Scan for the cell matching the given text and deliver its (x, y) coordinate at center. 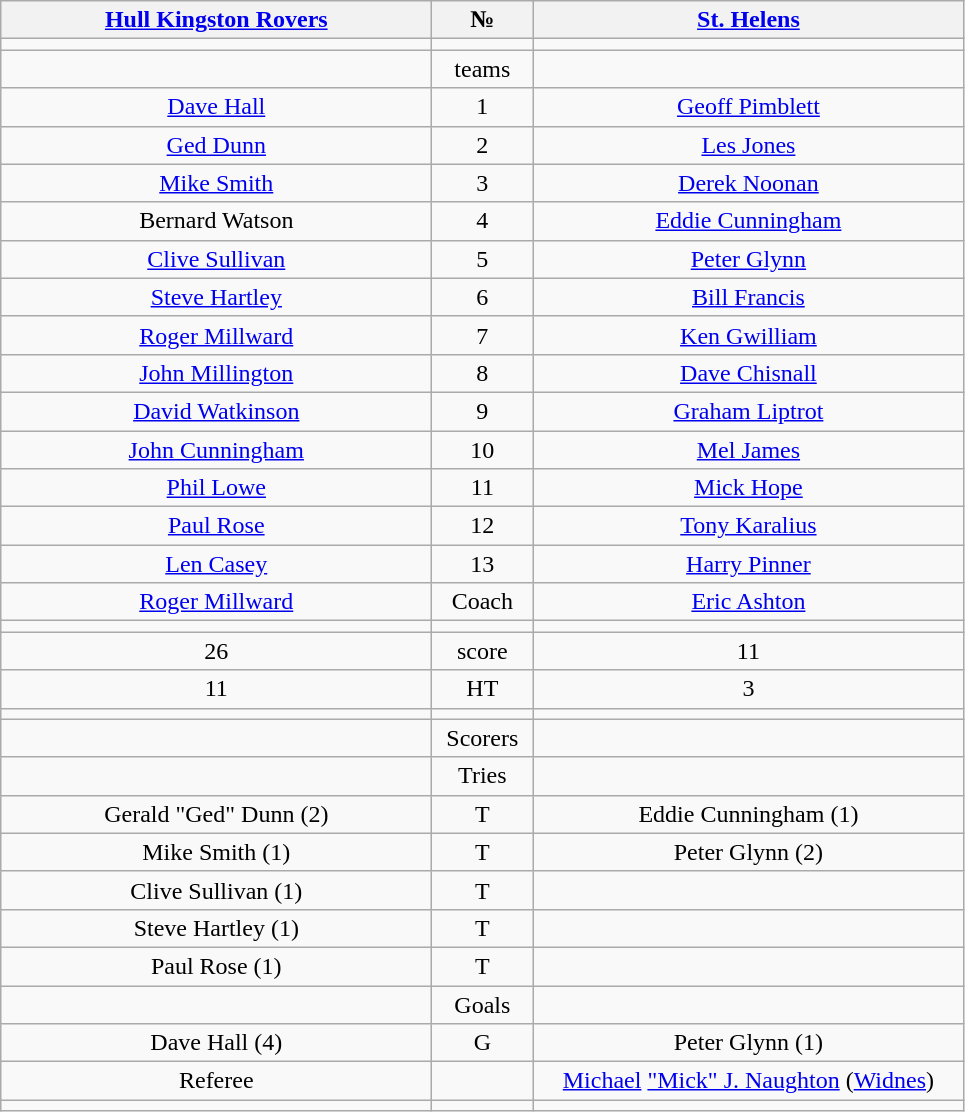
Clive Sullivan (216, 259)
6 (482, 297)
Paul Rose (216, 526)
Scorers (482, 738)
9 (482, 411)
4 (482, 221)
Mick Hope (748, 488)
№ (482, 20)
Dave Chisnall (748, 373)
Mike Smith (1) (216, 852)
13 (482, 564)
Michael "Mick" J. Naughton (Widnes) (748, 1081)
G (482, 1043)
Tries (482, 776)
teams (482, 69)
Bill Francis (748, 297)
Hull Kingston Rovers (216, 20)
Steve Hartley (1) (216, 928)
Gerald "Ged" Dunn (2) (216, 814)
Clive Sullivan (1) (216, 890)
Derek Noonan (748, 183)
Ged Dunn (216, 145)
Harry Pinner (748, 564)
Eric Ashton (748, 602)
Ken Gwilliam (748, 335)
Peter Glynn (748, 259)
Tony Karalius (748, 526)
Len Casey (216, 564)
Mike Smith (216, 183)
Goals (482, 1005)
Peter Glynn (2) (748, 852)
score (482, 651)
Les Jones (748, 145)
Eddie Cunningham (1) (748, 814)
Dave Hall (4) (216, 1043)
John Cunningham (216, 449)
HT (482, 689)
12 (482, 526)
David Watkinson (216, 411)
5 (482, 259)
26 (216, 651)
John Millington (216, 373)
7 (482, 335)
Mel James (748, 449)
Eddie Cunningham (748, 221)
Geoff Pimblett (748, 107)
Steve Hartley (216, 297)
St. Helens (748, 20)
Peter Glynn (1) (748, 1043)
Dave Hall (216, 107)
2 (482, 145)
Referee (216, 1081)
Phil Lowe (216, 488)
1 (482, 107)
10 (482, 449)
8 (482, 373)
Paul Rose (1) (216, 966)
Coach (482, 602)
Bernard Watson (216, 221)
Graham Liptrot (748, 411)
